Provide the [X, Y] coordinate of the cell's center where the given text is located.  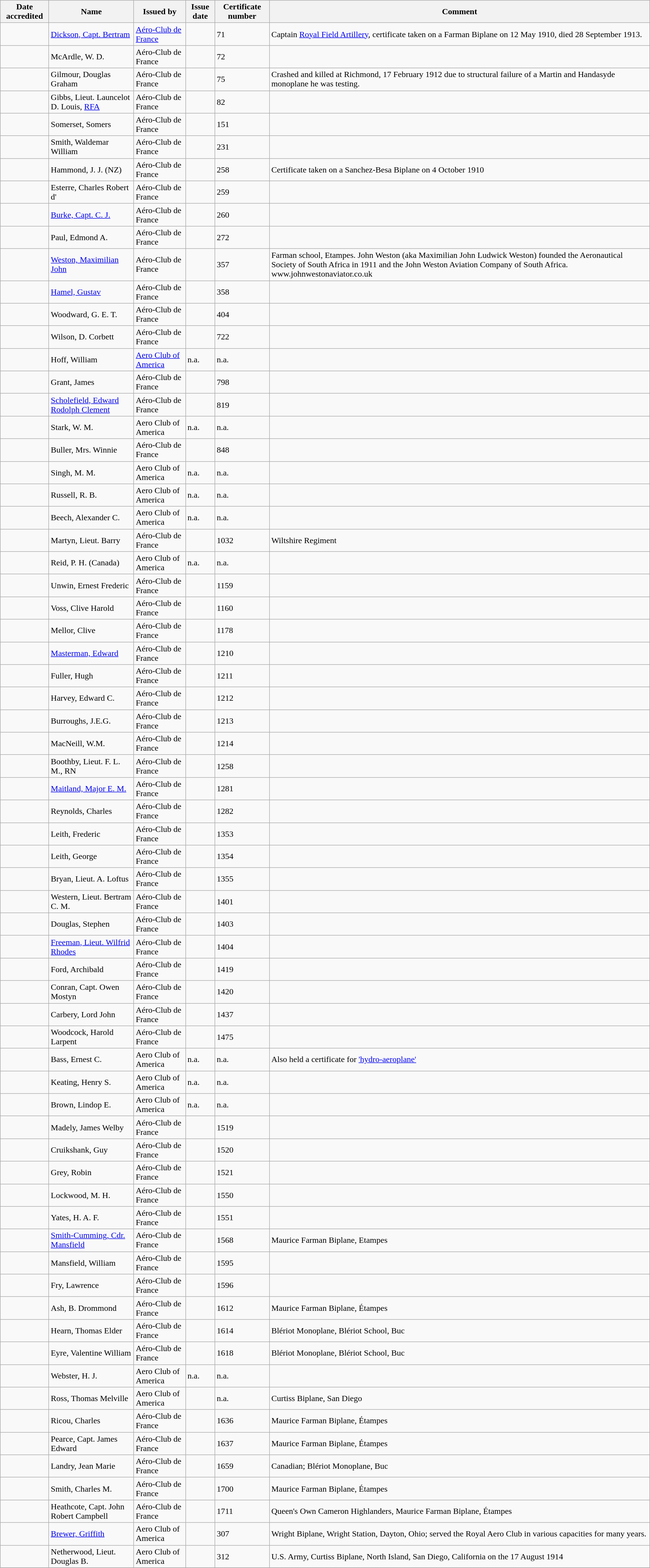
1419 [242, 969]
Western, Lieut. Bertram C. M. [92, 902]
1211 [242, 676]
1213 [242, 721]
Singh, M. M. [92, 473]
1403 [242, 924]
1614 [242, 1331]
Grey, Robin [92, 1172]
MacNeill, W.M. [92, 743]
Issue date [200, 12]
1354 [242, 857]
Boothby, Lieut. F. L. M., RN [92, 766]
Keating, Henry S. [92, 1082]
Unwin, Ernest Frederic [92, 585]
Hearn, Thomas Elder [92, 1331]
848 [242, 450]
Certificate taken on a Sanchez-Besa Biplane on 4 October 1910 [460, 169]
Comment [460, 12]
1568 [242, 1240]
1160 [242, 608]
Eyre, Valentine William [92, 1353]
1437 [242, 1014]
Stark, W. M. [92, 428]
Harvey, Edward C. [92, 698]
1281 [242, 789]
260 [242, 214]
Leith, George [92, 857]
Fuller, Hugh [92, 676]
1212 [242, 698]
Fry, Lawrence [92, 1285]
1520 [242, 1150]
1282 [242, 811]
358 [242, 292]
Woodward, G. E. T. [92, 314]
1401 [242, 902]
1519 [242, 1127]
1596 [242, 1285]
Wright Biplane, Wright Station, Dayton, Ohio; served the Royal Aero Club in various capacities for many years. [460, 1534]
1612 [242, 1308]
1214 [242, 743]
McArdle, W. D. [92, 57]
Reid, P. H. (Canada) [92, 563]
1550 [242, 1195]
Voss, Clive Harold [92, 608]
Masterman, Edward [92, 653]
Wilson, D. Corbett [92, 337]
Dickson, Capt. Bertram [92, 34]
Landry, Jean Marie [92, 1466]
1353 [242, 834]
Hamel, Gustav [92, 292]
1659 [242, 1466]
Mansfield, William [92, 1263]
Pearce, Capt. James Edward [92, 1444]
Smith, Waldemar William [92, 147]
Burke, Capt. C. J. [92, 214]
75 [242, 79]
Buller, Mrs. Winnie [92, 450]
Captain Royal Field Artillery, certificate taken on a Farman Biplane on 12 May 1910, died 28 September 1913. [460, 34]
Mellor, Clive [92, 630]
Netherwood, Lieut. Douglas B. [92, 1556]
1032 [242, 540]
Scholefield, Edward Rodolph Clement [92, 405]
1159 [242, 585]
1404 [242, 947]
Gilmour, Douglas Graham [92, 79]
1475 [242, 1037]
Douglas, Stephen [92, 924]
231 [242, 147]
Webster, H. J. [92, 1376]
82 [242, 102]
Crashed and killed at Richmond, 17 February 1912 due to structural failure of a Martin and Handasyde monoplane he was testing. [460, 79]
Ross, Thomas Melville [92, 1399]
Esterre, Charles Robert d' [92, 192]
Cruikshank, Guy [92, 1150]
Somerset, Somers [92, 124]
Canadian; Blériot Monoplane, Buc [460, 1466]
Russell, R. B. [92, 495]
307 [242, 1534]
1551 [242, 1217]
259 [242, 192]
Paul, Edmond A. [92, 237]
1637 [242, 1444]
71 [242, 34]
1258 [242, 766]
1210 [242, 653]
Carbery, Lord John [92, 1014]
1636 [242, 1421]
Smith-Cumming, Cdr. Mansfield [92, 1240]
Brewer, Griffith [92, 1534]
U.S. Army, Curtiss Biplane, North Island, San Diego, California on the 17 August 1914 [460, 1556]
357 [242, 264]
272 [242, 237]
258 [242, 169]
Grant, James [92, 382]
Also held a certificate for 'hydro-aeroplane' [460, 1060]
1595 [242, 1263]
1178 [242, 630]
Queen's Own Cameron Highlanders, Maurice Farman Biplane, Étampes [460, 1511]
Weston, Maximilian John [92, 264]
Madely, James Welby [92, 1127]
798 [242, 382]
Date accredited [25, 12]
Leith, Frederic [92, 834]
Gibbs, Lieut. Launcelot D. Louis, RFA [92, 102]
1420 [242, 992]
Maurice Farman Biplane, Etampes [460, 1240]
1700 [242, 1489]
312 [242, 1556]
Heathcote, Capt. John Robert Campbell [92, 1511]
1521 [242, 1172]
Martyn, Lieut. Barry [92, 540]
Hammond, J. J. (NZ) [92, 169]
404 [242, 314]
Bryan, Lieut. A. Loftus [92, 879]
Reynolds, Charles [92, 811]
Ford, Archibald [92, 969]
Burroughs, J.E.G. [92, 721]
1711 [242, 1511]
Yates, H. A. F. [92, 1217]
Ricou, Charles [92, 1421]
819 [242, 405]
Issued by [160, 12]
Woodcock, Harold Larpent [92, 1037]
722 [242, 337]
Certificate number [242, 12]
Beech, Alexander C. [92, 518]
Lockwood, M. H. [92, 1195]
Freeman, Lieut. Wilfrid Rhodes [92, 947]
72 [242, 57]
Hoff, William [92, 360]
Curtiss Biplane, San Diego [460, 1399]
Smith, Charles M. [92, 1489]
Bass, Ernest C. [92, 1060]
Conran, Capt. Owen Mostyn [92, 992]
Ash, B. Drommond [92, 1308]
1355 [242, 879]
Maitland, Major E. M. [92, 789]
151 [242, 124]
Wiltshire Regiment [460, 540]
Name [92, 12]
1618 [242, 1353]
Brown, Lindop E. [92, 1105]
